Capture the cell that displays the provided text and extract its [X, Y] central coordinate. 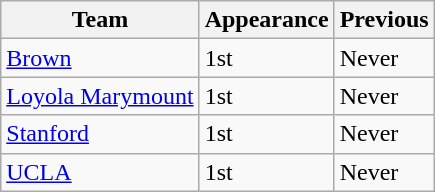
UCLA [100, 172]
Stanford [100, 134]
Previous [384, 20]
Loyola Marymount [100, 96]
Brown [100, 58]
Appearance [266, 20]
Team [100, 20]
